Capture the cell that displays the provided text and extract its (x, y) central coordinate. 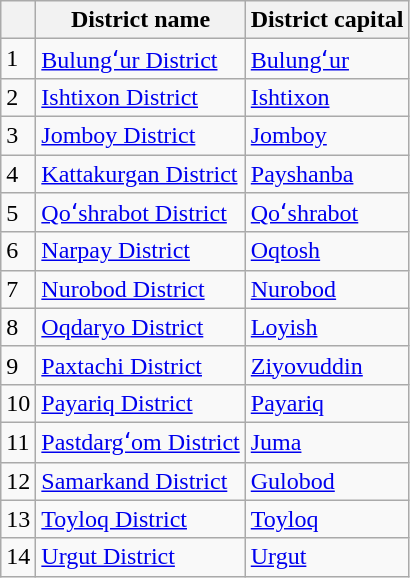
8 (18, 327)
Urgut District (140, 557)
Ishtixon District (140, 97)
Nurobod District (140, 289)
Kattakurgan District (140, 173)
Ishtixon (327, 97)
6 (18, 251)
Jomboy District (140, 135)
Payariq (327, 403)
7 (18, 289)
Jomboy (327, 135)
Juma (327, 442)
Gulobod (327, 481)
Nurobod (327, 289)
9 (18, 365)
Bulungʻur (327, 59)
5 (18, 213)
13 (18, 519)
Toyloq District (140, 519)
10 (18, 403)
District capital (327, 20)
Oqdaryo District (140, 327)
14 (18, 557)
Payshanba (327, 173)
District name (140, 20)
Payariq District (140, 403)
3 (18, 135)
Urgut (327, 557)
4 (18, 173)
Paxtachi District (140, 365)
Bulungʻur District (140, 59)
Toyloq (327, 519)
Loyish (327, 327)
11 (18, 442)
Qoʻshrabot (327, 213)
12 (18, 481)
Narpay District (140, 251)
Ziyovuddin (327, 365)
Qoʻshrabot District (140, 213)
Pastdargʻom District (140, 442)
2 (18, 97)
1 (18, 59)
Oqtosh (327, 251)
Samarkand District (140, 481)
